Locate the cell with the specified text and output its (X, Y) center coordinate. 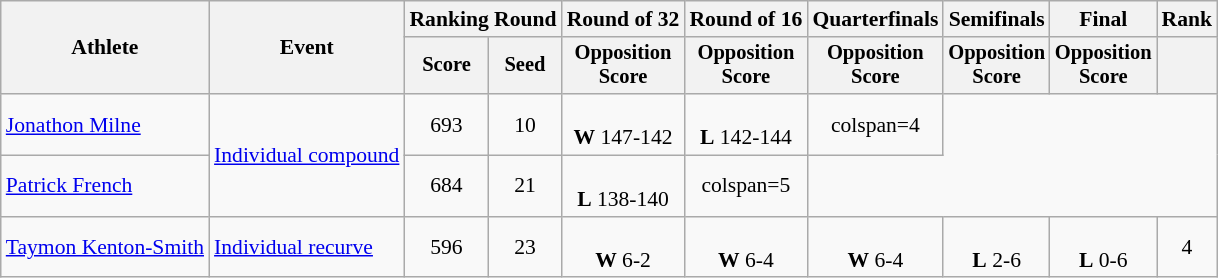
L 138-140 (624, 186)
L 0-6 (1104, 248)
Taymon Kenton-Smith (105, 248)
Individual recurve (306, 248)
684 (446, 186)
Seed (524, 66)
10 (524, 124)
4 (1188, 248)
Rank (1188, 19)
Ranking Round (482, 19)
colspan=5 (746, 186)
596 (446, 248)
Athlete (105, 48)
23 (524, 248)
W 6-2 (624, 248)
21 (524, 186)
L 2-6 (996, 248)
Jonathon Milne (105, 124)
Patrick French (105, 186)
Quarterfinals (875, 19)
L 142-144 (746, 124)
Event (306, 48)
693 (446, 124)
Round of 16 (746, 19)
Round of 32 (624, 19)
W 147-142 (624, 124)
Individual compound (306, 155)
Final (1104, 19)
colspan=4 (875, 124)
Score (446, 66)
Semifinals (996, 19)
